Find where the given text appears and provide that cell's center as (X, Y) coordinate. 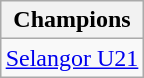
Champions (72, 20)
Selangor U21 (72, 58)
